Return the (X, Y) coordinate for the center point of the cell that contains the specified text.  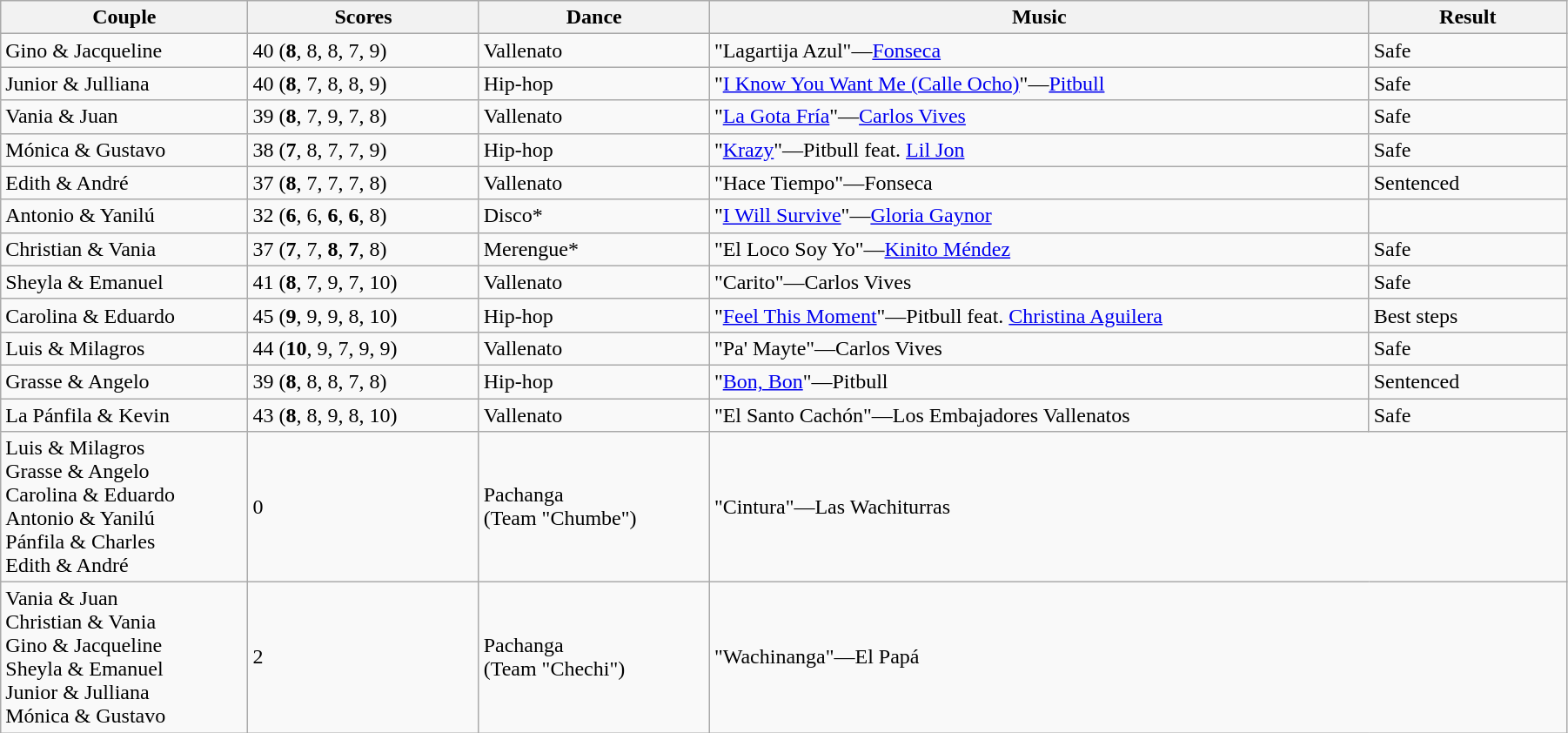
37 (8, 7, 7, 7, 8) (364, 183)
43 (8, 8, 9, 8, 10) (364, 415)
41 (8, 7, 9, 7, 10) (364, 282)
45 (9, 9, 9, 8, 10) (364, 315)
"I Will Survive"—Gloria Gaynor (1039, 216)
Junior & Julliana (124, 84)
Dance (593, 17)
"El Loco Soy Yo"—Kinito Méndez (1039, 249)
Sheyla & Emanuel (124, 282)
Vania & Juan (124, 117)
"Lagartija Azul"—Fonseca (1039, 50)
38 (7, 8, 7, 7, 9) (364, 150)
39 (8, 7, 9, 7, 8) (364, 117)
"Feel This Moment"—Pitbull feat. Christina Aguilera (1039, 315)
"Krazy"—Pitbull feat. Lil Jon (1039, 150)
"Cintura"—Las Wachiturras (1138, 507)
Result (1467, 17)
"Pa' Mayte"—Carlos Vives (1039, 348)
Pachanga(Team "Chechi") (593, 658)
Carolina & Eduardo (124, 315)
Best steps (1467, 315)
"El Santo Cachón"—Los Embajadores Vallenatos (1039, 415)
"Bon, Bon"—Pitbull (1039, 381)
"Wachinanga"—El Papá (1138, 658)
La Pánfila & Kevin (124, 415)
Scores (364, 17)
40 (8, 7, 8, 8, 9) (364, 84)
44 (10, 9, 7, 9, 9) (364, 348)
Edith & André (124, 183)
39 (8, 8, 8, 7, 8) (364, 381)
Vania & JuanChristian & VaniaGino & JacquelineSheyla & EmanuelJunior & JullianaMónica & Gustavo (124, 658)
0 (364, 507)
Mónica & Gustavo (124, 150)
Pachanga(Team "Chumbe") (593, 507)
Antonio & Yanilú (124, 216)
"I Know You Want Me (Calle Ocho)"—Pitbull (1039, 84)
Luis & MilagrosGrasse & AngeloCarolina & EduardoAntonio & YanilúPánfila & CharlesEdith & André (124, 507)
Gino & Jacqueline (124, 50)
37 (7, 7, 8, 7, 8) (364, 249)
Music (1039, 17)
"La Gota Fría"—Carlos Vives (1039, 117)
Luis & Milagros (124, 348)
"Carito"—Carlos Vives (1039, 282)
40 (8, 8, 8, 7, 9) (364, 50)
2 (364, 658)
"Hace Tiempo"—Fonseca (1039, 183)
32 (6, 6, 6, 6, 8) (364, 216)
Christian & Vania (124, 249)
Disco* (593, 216)
Merengue* (593, 249)
Grasse & Angelo (124, 381)
Couple (124, 17)
